For the text-containing cell, return its midpoint in [x, y] coordinate format. 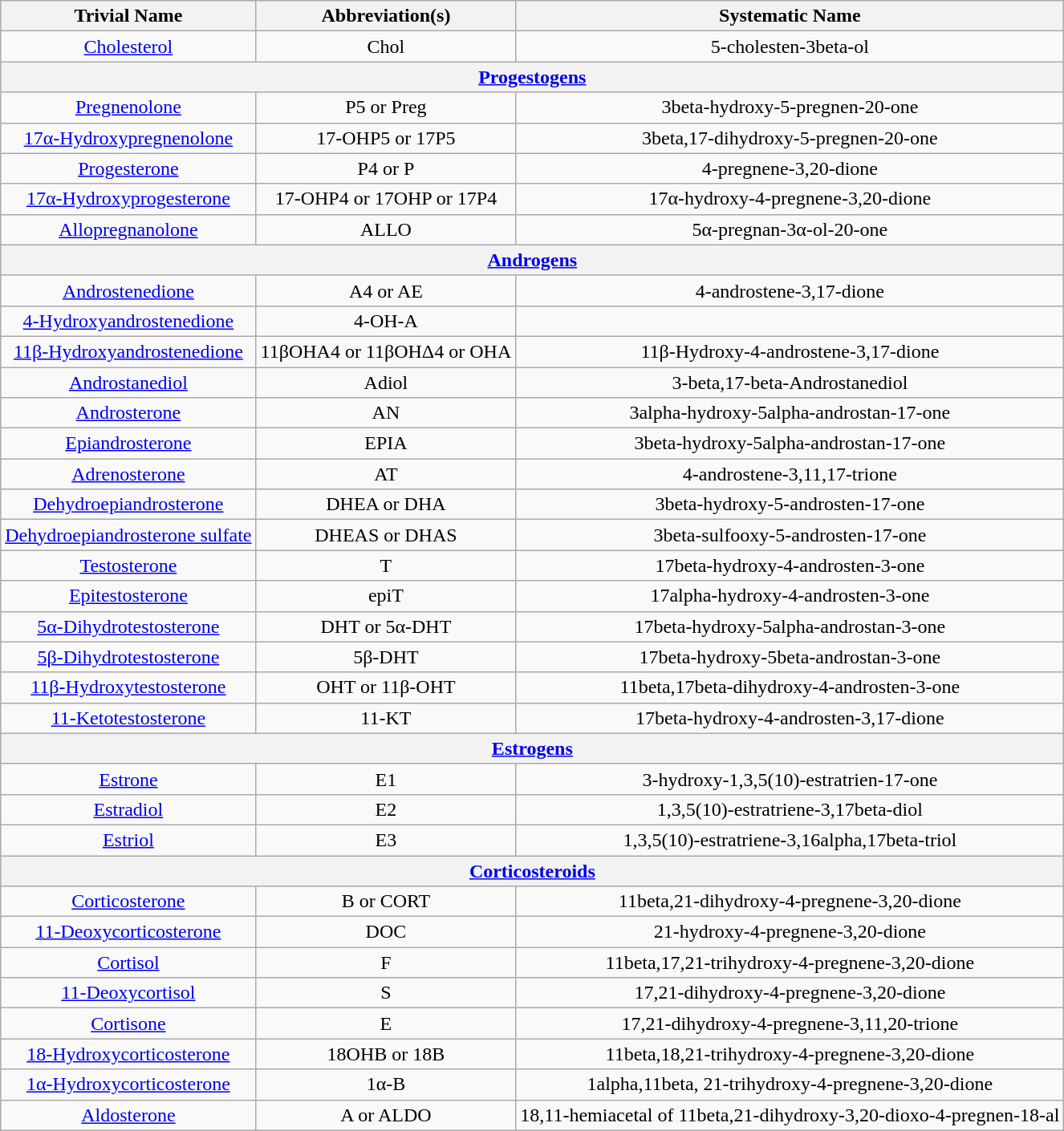
DHEA or DHA [386, 505]
5α-pregnan-3α-ol-20-one [790, 229]
18,11-hemiacetal of 11beta,21-dihydroxy-3,20-dioxo-4-pregnen-18-al [790, 1115]
3-hydroxy-1,3,5(10)-estratrien-17-one [790, 779]
A or ALDO [386, 1115]
1α-B [386, 1084]
Androstenedione [128, 290]
17α-hydroxy-4-pregnene-3,20-dione [790, 199]
11-Deoxycorticosterone [128, 932]
S [386, 993]
Adrenosterone [128, 474]
3beta-sulfooxy-5-androsten-17-one [790, 535]
4-androstene-3,11,17-trione [790, 474]
AT [386, 474]
E3 [386, 840]
ALLO [386, 229]
4-pregnene-3,20-dione [790, 168]
Androgens [533, 260]
17,21-dihydroxy-4-pregnene-3,20-dione [790, 993]
T [386, 565]
3beta-hydroxy-5alpha-androstan-17-one [790, 444]
3beta-hydroxy-5-androsten-17-one [790, 505]
3-beta,17-beta-Androstanediol [790, 383]
11βOHA4 or 11βOHΔ4 or OHA [386, 351]
Systematic Name [790, 16]
Corticosterone [128, 902]
B or CORT [386, 902]
17α-Hydroxypregnenolone [128, 138]
21-hydroxy-4-pregnene-3,20-dione [790, 932]
17-OHP5 or 17P5 [386, 138]
EPIA [386, 444]
17-OHP4 or 17OHP or 17P4 [386, 199]
3beta-hydroxy-5-pregnen-20-one [790, 107]
E2 [386, 809]
3alpha-hydroxy-5alpha-androstan-17-one [790, 413]
11-KT [386, 718]
Aldosterone [128, 1115]
11β-Hydroxytestosterone [128, 687]
DHEAS or DHAS [386, 535]
17α-Hydroxyprogesterone [128, 199]
E1 [386, 779]
11beta,21-dihydroxy-4-pregnene-3,20-dione [790, 902]
Epiandrosterone [128, 444]
Trivial Name [128, 16]
1,3,5(10)-estratriene-3,16alpha,17beta-triol [790, 840]
OHT or 11β-OHT [386, 687]
17,21-dihydroxy-4-pregnene-3,11,20-trione [790, 1024]
1,3,5(10)-estratriene-3,17beta-diol [790, 809]
1α-Hydroxycorticosterone [128, 1084]
P4 or P [386, 168]
11-Deoxycortisol [128, 993]
5-cholesten-3beta-ol [790, 47]
AN [386, 413]
11beta,18,21-trihydroxy-4-pregnene-3,20-dione [790, 1054]
Cortisone [128, 1024]
5β-Dihydrotestosterone [128, 657]
18OHB or 18B [386, 1054]
5α-Dihydrotestosterone [128, 626]
Estradiol [128, 809]
17beta-hydroxy-4-androsten-3,17-dione [790, 718]
11-Ketotestosterone [128, 718]
Cortisol [128, 963]
Pregnenolone [128, 107]
11β-Hydroxy-4-androstene-3,17-dione [790, 351]
17beta-hydroxy-4-androsten-3-one [790, 565]
4-androstene-3,17-dione [790, 290]
Estriol [128, 840]
Corticosteroids [533, 870]
Epitestosterone [128, 596]
Dehydroepiandrosterone sulfate [128, 535]
11beta,17,21-trihydroxy-4-pregnene-3,20-dione [790, 963]
3beta,17-dihydroxy-5-pregnen-20-one [790, 138]
epiT [386, 596]
1alpha,11beta, 21-trihydroxy-4-pregnene-3,20-dione [790, 1084]
Progestogens [533, 77]
Dehydroepiandrosterone [128, 505]
Estrogens [533, 748]
18-Hydroxycorticosterone [128, 1054]
Progesterone [128, 168]
17beta-hydroxy-5beta-androstan-3-one [790, 657]
Androstanediol [128, 383]
Androsterone [128, 413]
Cholesterol [128, 47]
Abbreviation(s) [386, 16]
DHT or 5α-DHT [386, 626]
E [386, 1024]
Adiol [386, 383]
11beta,17beta-dihydroxy-4-androsten-3-one [790, 687]
A4 or AE [386, 290]
F [386, 963]
DOC [386, 932]
11β-Hydroxyandrostenedione [128, 351]
Allopregnanolone [128, 229]
Estrone [128, 779]
4-OH-A [386, 321]
17alpha-hydroxy-4-androsten-3-one [790, 596]
Testosterone [128, 565]
4-Hydroxyandrostenedione [128, 321]
P5 or Preg [386, 107]
17beta-hydroxy-5alpha-androstan-3-one [790, 626]
5β-DHT [386, 657]
Chol [386, 47]
